Determine the [x, y] coordinate at the center of the cell enclosing the given text.  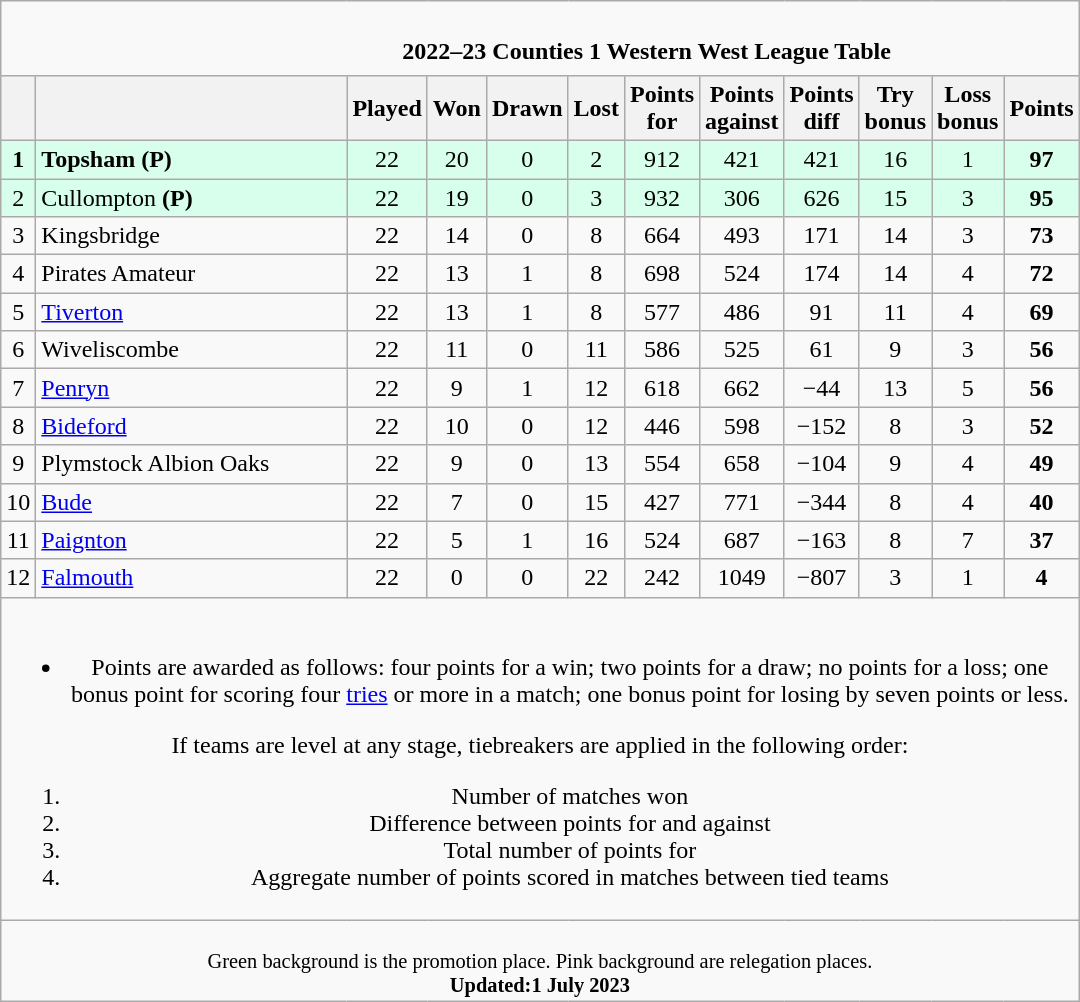
306 [742, 197]
698 [662, 274]
Points [1042, 108]
37 [1042, 540]
Wiveliscombe [192, 350]
97 [1042, 159]
Played [387, 108]
−152 [822, 426]
20 [456, 159]
Green background is the promotion place. Pink background are relegation places. Updated:1 July 2023 [540, 960]
−104 [822, 464]
Pirates Amateur [192, 274]
174 [822, 274]
52 [1042, 426]
Bude [192, 502]
912 [662, 159]
1049 [742, 578]
Points diff [822, 108]
Try bonus [895, 108]
Kingsbridge [192, 236]
618 [662, 388]
91 [822, 312]
Points against [742, 108]
Won [456, 108]
486 [742, 312]
19 [456, 197]
Paignton [192, 540]
577 [662, 312]
525 [742, 350]
49 [1042, 464]
427 [662, 502]
−163 [822, 540]
−44 [822, 388]
6 [18, 350]
Plymstock Albion Oaks [192, 464]
Falmouth [192, 578]
73 [1042, 236]
626 [822, 197]
171 [822, 236]
664 [662, 236]
Topsham (P) [192, 159]
446 [662, 426]
Drawn [527, 108]
Penryn [192, 388]
40 [1042, 502]
586 [662, 350]
662 [742, 388]
687 [742, 540]
771 [742, 502]
598 [742, 426]
−807 [822, 578]
658 [742, 464]
Points for [662, 108]
Lost [596, 108]
Cullompton (P) [192, 197]
69 [1042, 312]
Tiverton [192, 312]
95 [1042, 197]
242 [662, 578]
Loss bonus [968, 108]
932 [662, 197]
554 [662, 464]
72 [1042, 274]
Bideford [192, 426]
493 [742, 236]
61 [822, 350]
−344 [822, 502]
